For the text-containing cell, return its midpoint in [x, y] coordinate format. 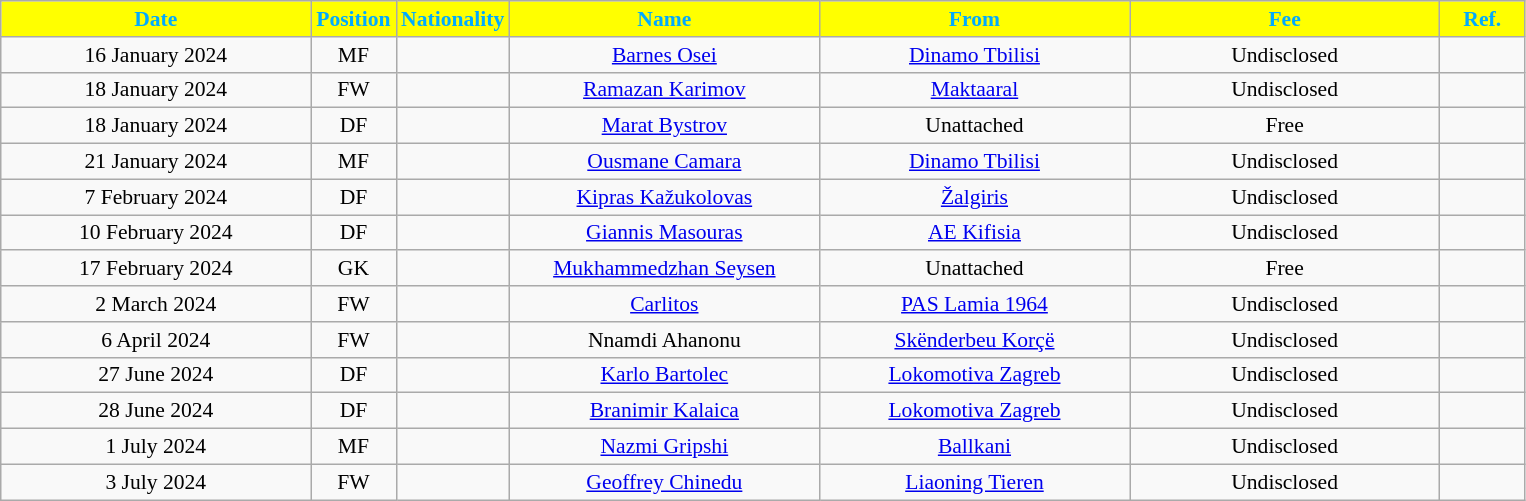
27 June 2024 [156, 375]
1 July 2024 [156, 447]
2 March 2024 [156, 304]
28 June 2024 [156, 411]
Ramazan Karimov [664, 90]
PAS Lamia 1964 [974, 304]
Skënderbeu Korçë [974, 340]
Branimir Kalaica [664, 411]
Karlo Bartolec [664, 375]
21 January 2024 [156, 162]
Geoffrey Chinedu [664, 482]
7 February 2024 [156, 197]
Maktaaral [974, 90]
Carlitos [664, 304]
Nazmi Gripshi [664, 447]
10 February 2024 [156, 233]
Ref. [1482, 19]
Mukhammedzhan Seysen [664, 269]
Giannis Masouras [664, 233]
Nnamdi Ahanonu [664, 340]
AE Kifisia [974, 233]
Barnes Osei [664, 55]
16 January 2024 [156, 55]
From [974, 19]
Fee [1285, 19]
Marat Bystrov [664, 126]
Position [354, 19]
3 July 2024 [156, 482]
Date [156, 19]
Nationality [452, 19]
Žalgiris [974, 197]
Name [664, 19]
6 April 2024 [156, 340]
Liaoning Tieren [974, 482]
Ousmane Camara [664, 162]
17 February 2024 [156, 269]
Kipras Kažukolovas [664, 197]
Ballkani [974, 447]
GK [354, 269]
